Scan for the cell matching the given text and deliver its (x, y) coordinate at center. 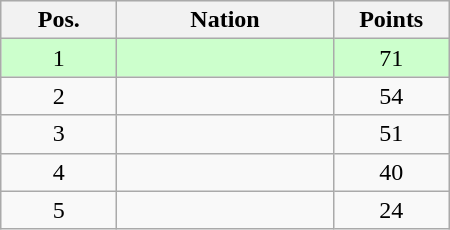
24 (391, 210)
54 (391, 96)
71 (391, 58)
2 (59, 96)
Nation (225, 20)
3 (59, 134)
Points (391, 20)
4 (59, 172)
1 (59, 58)
Pos. (59, 20)
40 (391, 172)
5 (59, 210)
51 (391, 134)
